Return the [x, y] coordinate for the center point of the cell that contains the specified text.  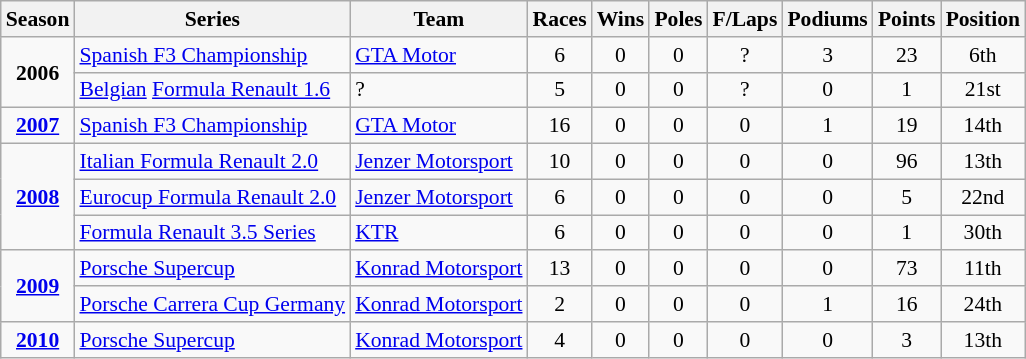
Series [212, 19]
Races [560, 19]
2009 [38, 286]
2007 [38, 126]
Points [907, 19]
30th [983, 233]
73 [907, 269]
Wins [621, 19]
Formula Renault 3.5 Series [212, 233]
96 [907, 162]
13 [560, 269]
Position [983, 19]
23 [907, 55]
Italian Formula Renault 2.0 [212, 162]
Team [438, 19]
14th [983, 126]
24th [983, 304]
2010 [38, 340]
Poles [678, 19]
6th [983, 55]
22nd [983, 197]
10 [560, 162]
Belgian Formula Renault 1.6 [212, 90]
19 [907, 126]
Eurocup Formula Renault 2.0 [212, 197]
KTR [438, 233]
4 [560, 340]
F/Laps [744, 19]
Podiums [828, 19]
2006 [38, 72]
Season [38, 19]
2 [560, 304]
2008 [38, 198]
11th [983, 269]
21st [983, 90]
Porsche Carrera Cup Germany [212, 304]
